From the cell containing the given text, extract its center point as [x, y] coordinate. 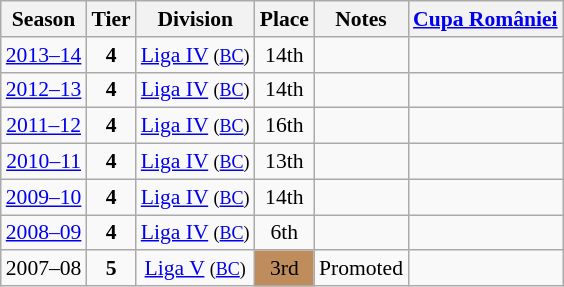
Place [284, 19]
Liga V (BC) [196, 269]
Season [44, 19]
Cupa României [486, 19]
Division [196, 19]
5 [110, 269]
2011–12 [44, 126]
16th [284, 126]
13th [284, 162]
6th [284, 233]
Tier [110, 19]
2013–14 [44, 55]
2007–08 [44, 269]
2008–09 [44, 233]
2010–11 [44, 162]
Notes [361, 19]
3rd [284, 269]
Promoted [361, 269]
2012–13 [44, 90]
2009–10 [44, 197]
